Provide the (x, y) coordinate of the cell's center where the given text is located.  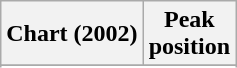
Chart (2002) (72, 34)
Peakposition (189, 34)
